Capture the cell that displays the provided text and extract its [x, y] central coordinate. 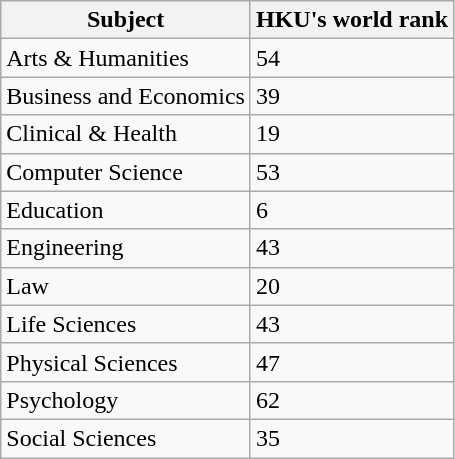
62 [352, 400]
35 [352, 438]
Computer Science [126, 172]
39 [352, 96]
Business and Economics [126, 96]
Subject [126, 20]
Life Sciences [126, 324]
47 [352, 362]
Clinical & Health [126, 134]
Psychology [126, 400]
Arts & Humanities [126, 58]
Engineering [126, 248]
54 [352, 58]
Physical Sciences [126, 362]
HKU's world rank [352, 20]
Law [126, 286]
20 [352, 286]
6 [352, 210]
19 [352, 134]
Social Sciences [126, 438]
Education [126, 210]
53 [352, 172]
